Output the (X, Y) coordinate of the center of the cell containing the given text.  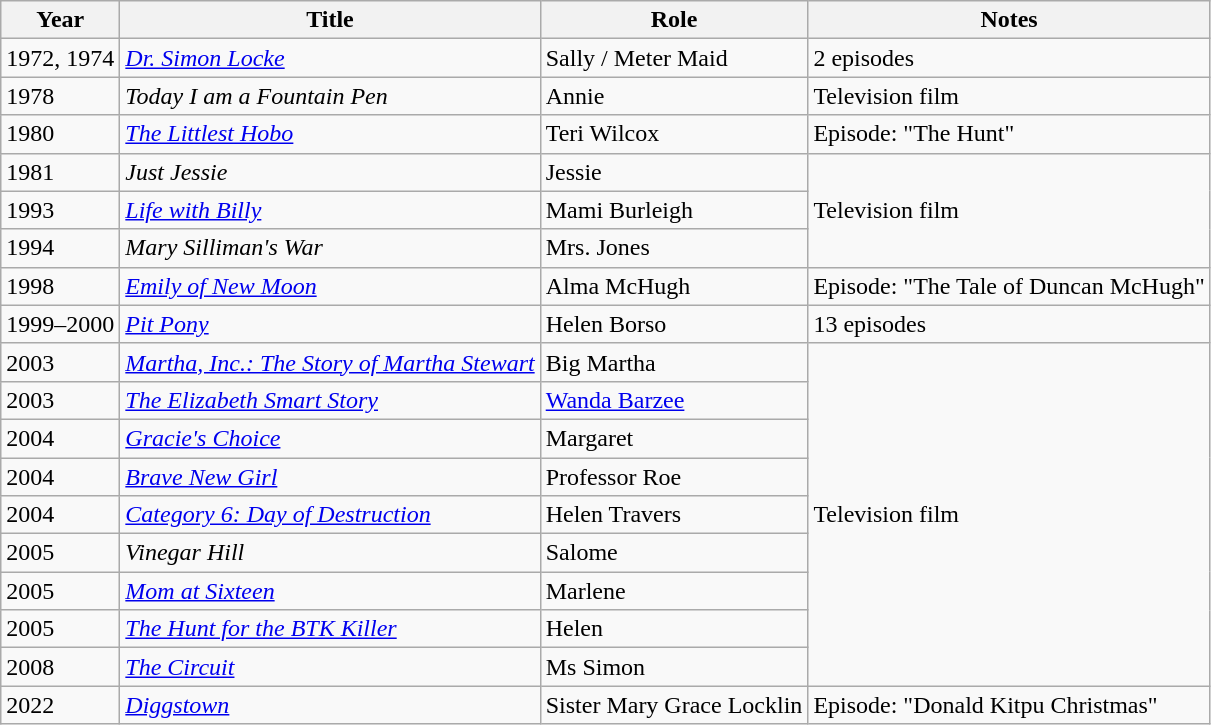
Diggstown (330, 705)
Notes (1009, 20)
1980 (60, 134)
Emily of New Moon (330, 286)
2022 (60, 705)
Professor Roe (674, 477)
Life with Billy (330, 210)
Big Martha (674, 362)
The Circuit (330, 667)
Helen (674, 629)
Vinegar Hill (330, 553)
1994 (60, 248)
Title (330, 20)
1998 (60, 286)
Brave New Girl (330, 477)
1978 (60, 96)
Marlene (674, 591)
Wanda Barzee (674, 400)
Episode: "The Hunt" (1009, 134)
Teri Wilcox (674, 134)
The Elizabeth Smart Story (330, 400)
Dr. Simon Locke (330, 58)
1993 (60, 210)
Mary Silliman's War (330, 248)
Gracie's Choice (330, 438)
Episode: "The Tale of Duncan McHugh" (1009, 286)
1972, 1974 (60, 58)
Mrs. Jones (674, 248)
Episode: "Donald Kitpu Christmas" (1009, 705)
Today I am a Fountain Pen (330, 96)
Sister Mary Grace Locklin (674, 705)
Helen Borso (674, 324)
Sally / Meter Maid (674, 58)
Martha, Inc.: The Story of Martha Stewart (330, 362)
2008 (60, 667)
13 episodes (1009, 324)
Just Jessie (330, 172)
Mom at Sixteen (330, 591)
1981 (60, 172)
Mami Burleigh (674, 210)
Jessie (674, 172)
Ms Simon (674, 667)
Annie (674, 96)
Helen Travers (674, 515)
Alma McHugh (674, 286)
Role (674, 20)
Margaret (674, 438)
Pit Pony (330, 324)
Salome (674, 553)
2 episodes (1009, 58)
Year (60, 20)
The Littlest Hobo (330, 134)
The Hunt for the BTK Killer (330, 629)
Category 6: Day of Destruction (330, 515)
1999–2000 (60, 324)
